From the cell containing the given text, extract its center point as (X, Y) coordinate. 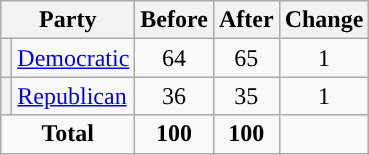
36 (174, 96)
Total (68, 134)
Before (174, 20)
After (246, 20)
Republican (74, 96)
Change (324, 20)
64 (174, 58)
65 (246, 58)
35 (246, 96)
Democratic (74, 58)
Party (68, 20)
